Determine the (X, Y) coordinate at the center of the cell enclosing the given text.  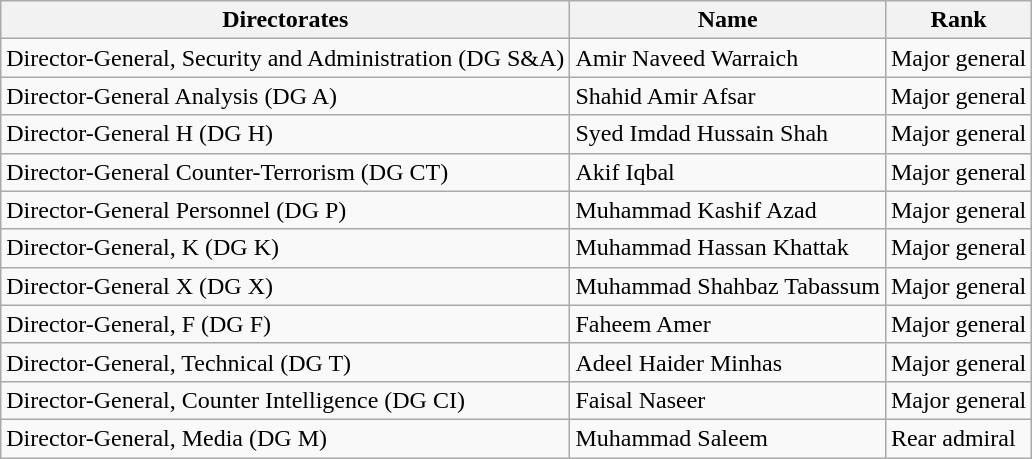
Director-General, Technical (DG T) (286, 362)
Muhammad Hassan Khattak (728, 248)
Director-General, Counter Intelligence (DG CI) (286, 400)
Director-General, K (DG K) (286, 248)
Director-General Analysis (DG A) (286, 96)
Rank (958, 20)
Muhammad Shahbaz Tabassum (728, 286)
Syed Imdad Hussain Shah (728, 134)
Director-General Counter-Terrorism (DG CT) (286, 172)
Director-General, Media (DG M) (286, 438)
Director-General Personnel (DG P) (286, 210)
Director-General X (DG X) (286, 286)
Muhammad Kashif Azad (728, 210)
Name (728, 20)
Faisal Naseer (728, 400)
Adeel Haider Minhas (728, 362)
Director-General H (DG H) (286, 134)
Faheem Amer (728, 324)
Director-General, Security and Administration (DG S&A) (286, 58)
Muhammad Saleem (728, 438)
Directorates (286, 20)
Rear admiral (958, 438)
Shahid Amir Afsar (728, 96)
Akif Iqbal (728, 172)
Director-General, F (DG F) (286, 324)
Amir Naveed Warraich (728, 58)
